Scan for the cell matching the given text and deliver its (x, y) coordinate at center. 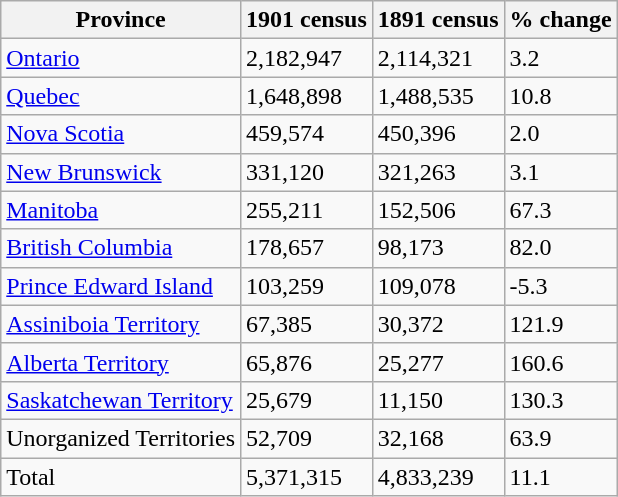
178,657 (307, 248)
Province (121, 20)
1,488,535 (438, 96)
459,574 (307, 134)
Unorganized Territories (121, 438)
4,833,239 (438, 477)
152,506 (438, 210)
255,211 (307, 210)
Alberta Territory (121, 362)
32,168 (438, 438)
63.9 (560, 438)
1901 census (307, 20)
331,120 (307, 172)
82.0 (560, 248)
2,114,321 (438, 58)
Quebec (121, 96)
11.1 (560, 477)
450,396 (438, 134)
52,709 (307, 438)
3.1 (560, 172)
3.2 (560, 58)
30,372 (438, 324)
25,679 (307, 400)
67.3 (560, 210)
11,150 (438, 400)
Manitoba (121, 210)
Total (121, 477)
103,259 (307, 286)
25,277 (438, 362)
1891 census (438, 20)
130.3 (560, 400)
Ontario (121, 58)
10.8 (560, 96)
New Brunswick (121, 172)
5,371,315 (307, 477)
1,648,898 (307, 96)
121.9 (560, 324)
109,078 (438, 286)
British Columbia (121, 248)
67,385 (307, 324)
2,182,947 (307, 58)
2.0 (560, 134)
Saskatchewan Territory (121, 400)
Assiniboia Territory (121, 324)
Prince Edward Island (121, 286)
-5.3 (560, 286)
98,173 (438, 248)
% change (560, 20)
Nova Scotia (121, 134)
65,876 (307, 362)
321,263 (438, 172)
160.6 (560, 362)
